Determine the [X, Y] coordinate at the center of the cell enclosing the given text.  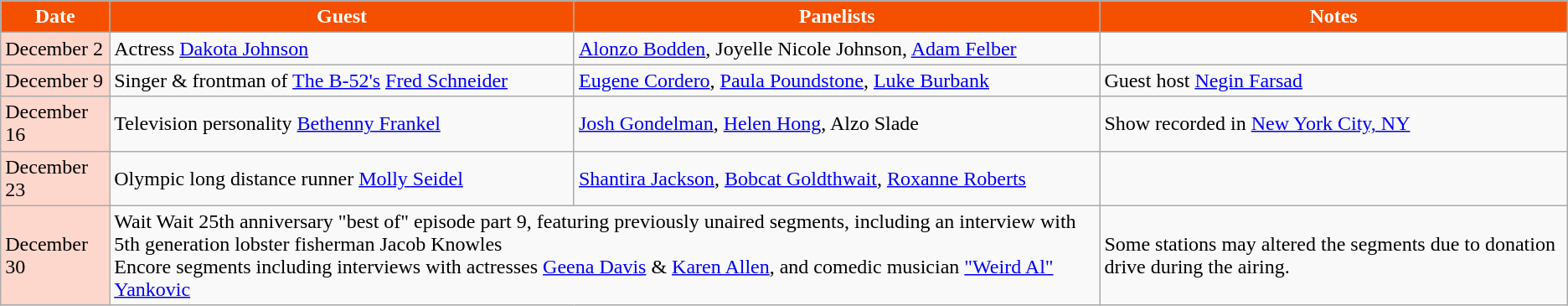
Some stations may altered the segments due to donation drive during the airing. [1333, 255]
Olympic long distance runner Molly Seidel [342, 178]
Notes [1333, 17]
December 9 [55, 80]
Singer & frontman of The B-52's Fred Schneider [342, 80]
Panelists [836, 17]
Alonzo Bodden, Joyelle Nicole Johnson, Adam Felber [836, 49]
December 23 [55, 178]
December 30 [55, 255]
December 16 [55, 124]
Show recorded in New York City, NY [1333, 124]
Actress Dakota Johnson [342, 49]
Shantira Jackson, Bobcat Goldthwait, Roxanne Roberts [836, 178]
Josh Gondelman, Helen Hong, Alzo Slade [836, 124]
Guest [342, 17]
Guest host Negin Farsad [1333, 80]
Eugene Cordero, Paula Poundstone, Luke Burbank [836, 80]
Date [55, 17]
Television personality Bethenny Frankel [342, 124]
December 2 [55, 49]
